Return the (x, y) coordinate for the center point of the cell that contains the specified text.  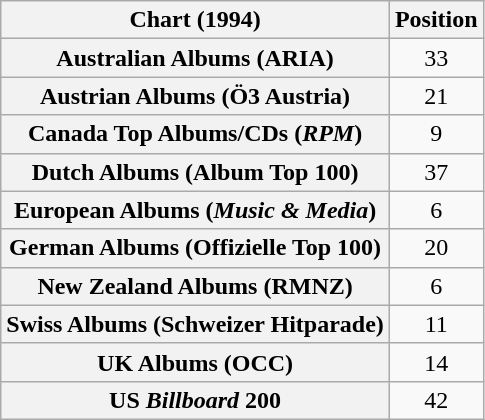
Dutch Albums (Album Top 100) (196, 172)
37 (436, 172)
New Zealand Albums (RMNZ) (196, 286)
9 (436, 134)
European Albums (Music & Media) (196, 210)
21 (436, 96)
Canada Top Albums/CDs (RPM) (196, 134)
20 (436, 248)
Australian Albums (ARIA) (196, 58)
Austrian Albums (Ö3 Austria) (196, 96)
33 (436, 58)
US Billboard 200 (196, 400)
UK Albums (OCC) (196, 362)
Swiss Albums (Schweizer Hitparade) (196, 324)
11 (436, 324)
Position (436, 20)
Chart (1994) (196, 20)
14 (436, 362)
German Albums (Offizielle Top 100) (196, 248)
42 (436, 400)
